Scan for the cell matching the given text and deliver its (X, Y) coordinate at center. 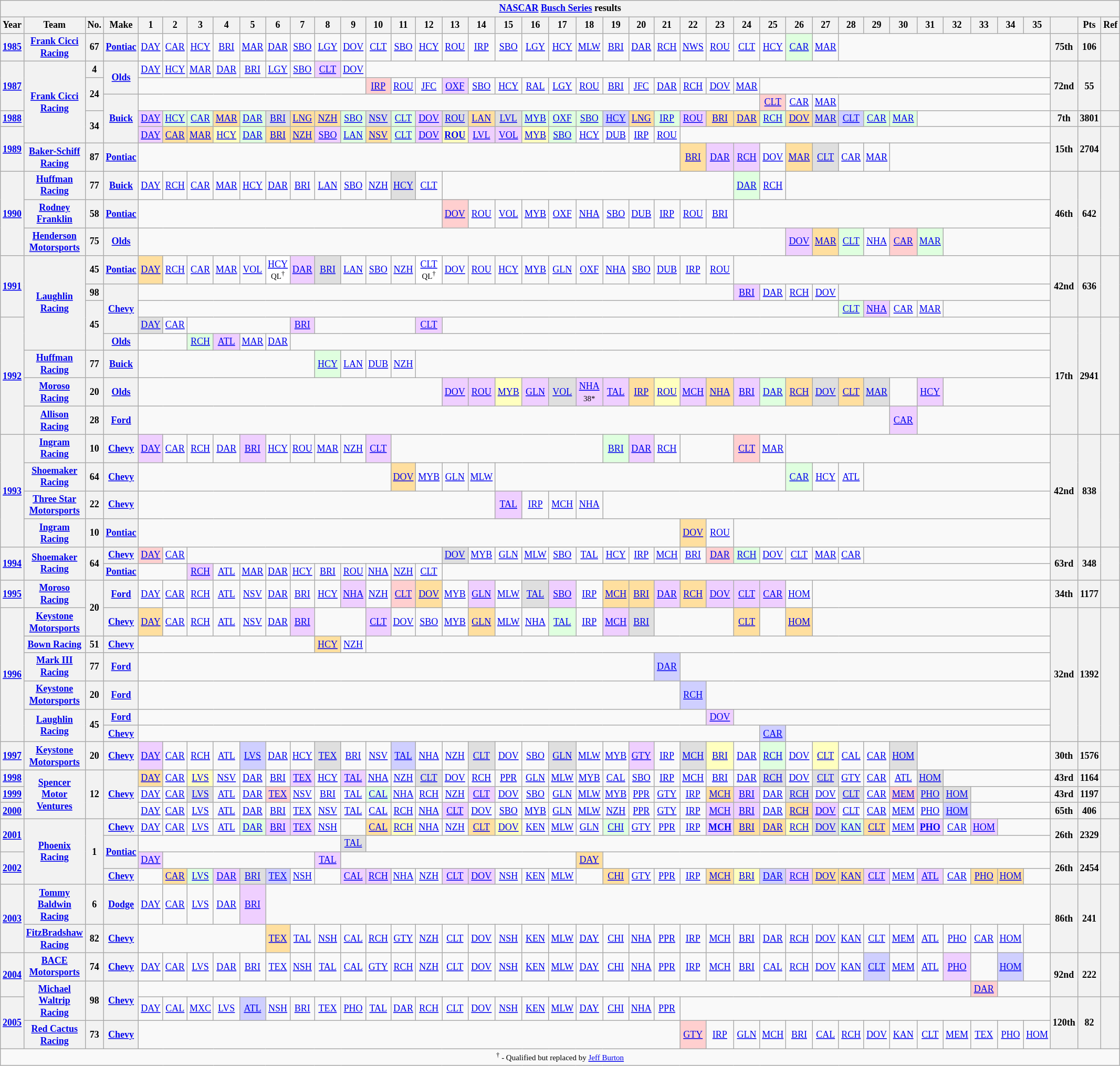
838 (1089, 490)
NHA38* (589, 392)
1995 (13, 594)
34th (1064, 594)
No. (95, 25)
73 (95, 1035)
1996 (13, 675)
72nd (1064, 86)
31 (930, 25)
7 (302, 25)
65th (1064, 811)
32nd (1064, 675)
Mark III Racing (55, 667)
120th (1064, 1023)
8 (328, 25)
2329 (1089, 835)
Henderson Motorsports (55, 242)
1993 (13, 490)
106 (1089, 47)
74 (95, 967)
1994 (13, 563)
3801 (1089, 119)
51 (95, 645)
87 (95, 158)
RAL (536, 86)
Pts (1089, 25)
3 (201, 25)
1985 (13, 47)
27 (825, 25)
35 (1038, 25)
1576 (1089, 756)
Tommy Baldwin Racing (55, 904)
Baker-Schiff Racing (55, 158)
1392 (1089, 675)
348 (1089, 563)
Ref (1111, 25)
Year (13, 25)
14 (481, 25)
30th (1064, 756)
Three Star Motorsports (55, 505)
406 (1089, 811)
1197 (1089, 794)
1987 (13, 86)
Spencer Motor Ventures (55, 795)
5 (253, 25)
2 (175, 25)
NASCAR Busch Series results (560, 8)
NWS (693, 47)
BACE Motorsports (55, 967)
33 (984, 25)
Allison Racing (55, 421)
Michael Waltrip Racing (55, 1001)
1988 (13, 119)
HCYQL† (278, 270)
Phoenix Racing (55, 852)
642 (1089, 213)
1997 (13, 756)
15 (508, 25)
1177 (1089, 594)
2000 (13, 811)
18 (589, 25)
2002 (13, 868)
FitzBradshaw Racing (55, 938)
13 (455, 25)
17 (562, 25)
29 (877, 25)
2001 (13, 835)
222 (1089, 975)
25 (773, 25)
1990 (13, 213)
2005 (13, 1023)
11 (403, 25)
21 (667, 25)
1992 (13, 376)
46th (1064, 213)
92nd (1064, 975)
2003 (13, 918)
2004 (13, 975)
7th (1064, 119)
17th (1064, 376)
15th (1064, 149)
58 (95, 214)
75th (1064, 47)
30 (903, 25)
19 (616, 25)
86th (1064, 918)
1998 (13, 778)
1999 (13, 794)
26 (799, 25)
CLTQL† (429, 270)
9 (353, 25)
2454 (1089, 868)
Rodney Franklin (55, 214)
2941 (1089, 376)
1164 (1089, 778)
23 (720, 25)
Bown Racing (55, 645)
Make (121, 25)
55 (1089, 86)
2704 (1089, 149)
Team (55, 25)
32 (957, 25)
Dodge (121, 904)
67 (95, 47)
1989 (13, 149)
MXC (201, 1009)
1991 (13, 287)
75 (95, 242)
636 (1089, 287)
63rd (1064, 563)
241 (1089, 918)
Red Cactus Racing (55, 1035)
16 (536, 25)
† - Qualified but replaced by Jeff Burton (560, 1058)
